Pinpoint the cell where the given text exists, returning its [x, y] midpoint coordinate. 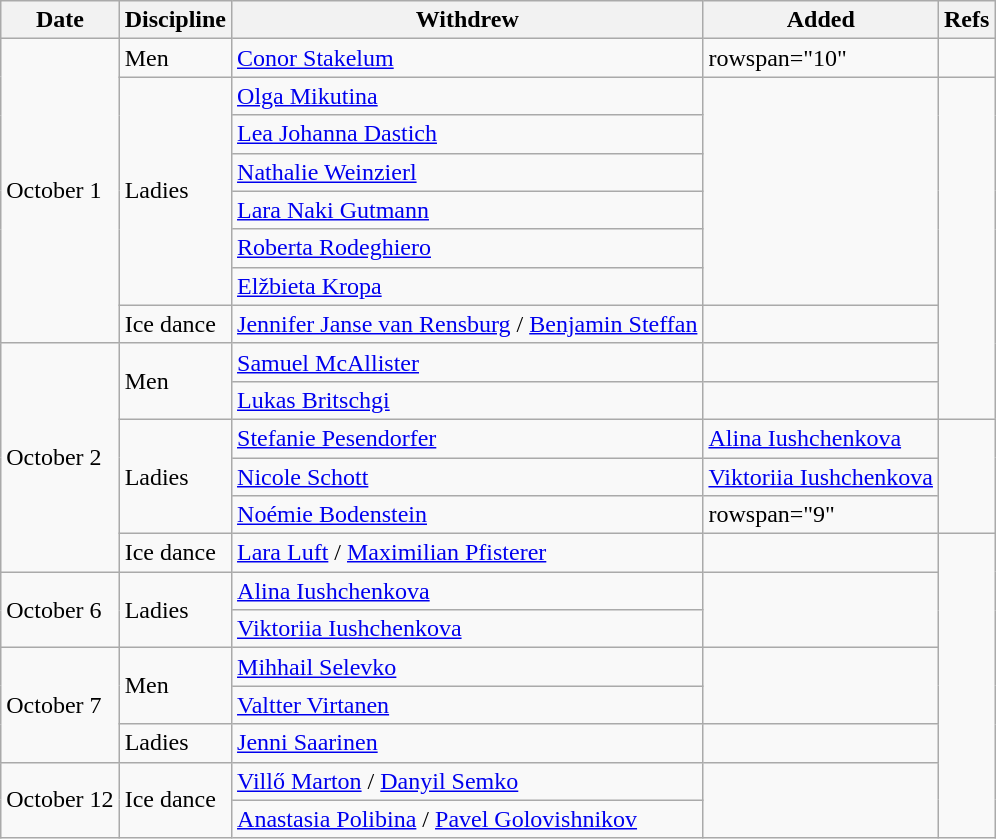
Anastasia Polibina / Pavel Golovishnikov [468, 819]
Stefanie Pesendorfer [468, 438]
Withdrew [468, 20]
Valtter Virtanen [468, 705]
Villő Marton / Danyil Semko [468, 781]
Roberta Rodeghiero [468, 248]
October 12 [60, 800]
Refs [967, 20]
Elžbieta Kropa [468, 286]
Conor Stakelum [468, 58]
Nicole Schott [468, 477]
Lara Naki Gutmann [468, 210]
Lukas Britschgi [468, 400]
Lara Luft / Maximilian Pfisterer [468, 553]
Lea Johanna Dastich [468, 134]
October 2 [60, 457]
rowspan="9" [821, 515]
Nathalie Weinzierl [468, 172]
Olga Mikutina [468, 96]
Jennifer Janse van Rensburg / Benjamin Steffan [468, 324]
Samuel McAllister [468, 362]
rowspan="10" [821, 58]
Date [60, 20]
Mihhail Selevko [468, 667]
October 7 [60, 705]
October 6 [60, 610]
Noémie Bodenstein [468, 515]
Added [821, 20]
Discipline [175, 20]
Jenni Saarinen [468, 743]
October 1 [60, 191]
